Detect which cell encompasses the target text, then output its (X, Y) center coordinate. 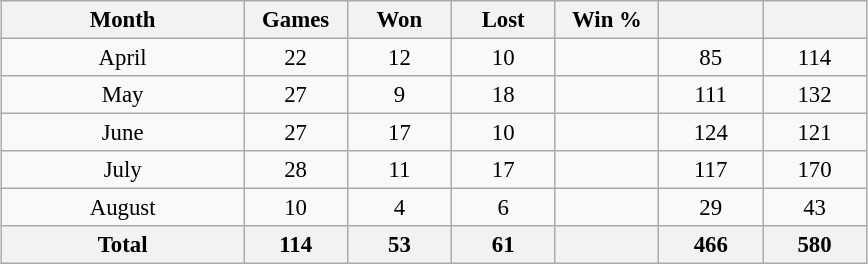
April (123, 57)
53 (399, 245)
11 (399, 170)
9 (399, 95)
Games (296, 20)
12 (399, 57)
Win % (607, 20)
43 (815, 208)
28 (296, 170)
124 (711, 133)
June (123, 133)
121 (815, 133)
85 (711, 57)
111 (711, 95)
Total (123, 245)
29 (711, 208)
4 (399, 208)
466 (711, 245)
18 (503, 95)
117 (711, 170)
170 (815, 170)
Lost (503, 20)
Month (123, 20)
580 (815, 245)
July (123, 170)
May (123, 95)
132 (815, 95)
Won (399, 20)
6 (503, 208)
22 (296, 57)
61 (503, 245)
August (123, 208)
